Return the [x, y] coordinate for the center point of the cell that contains the specified text.  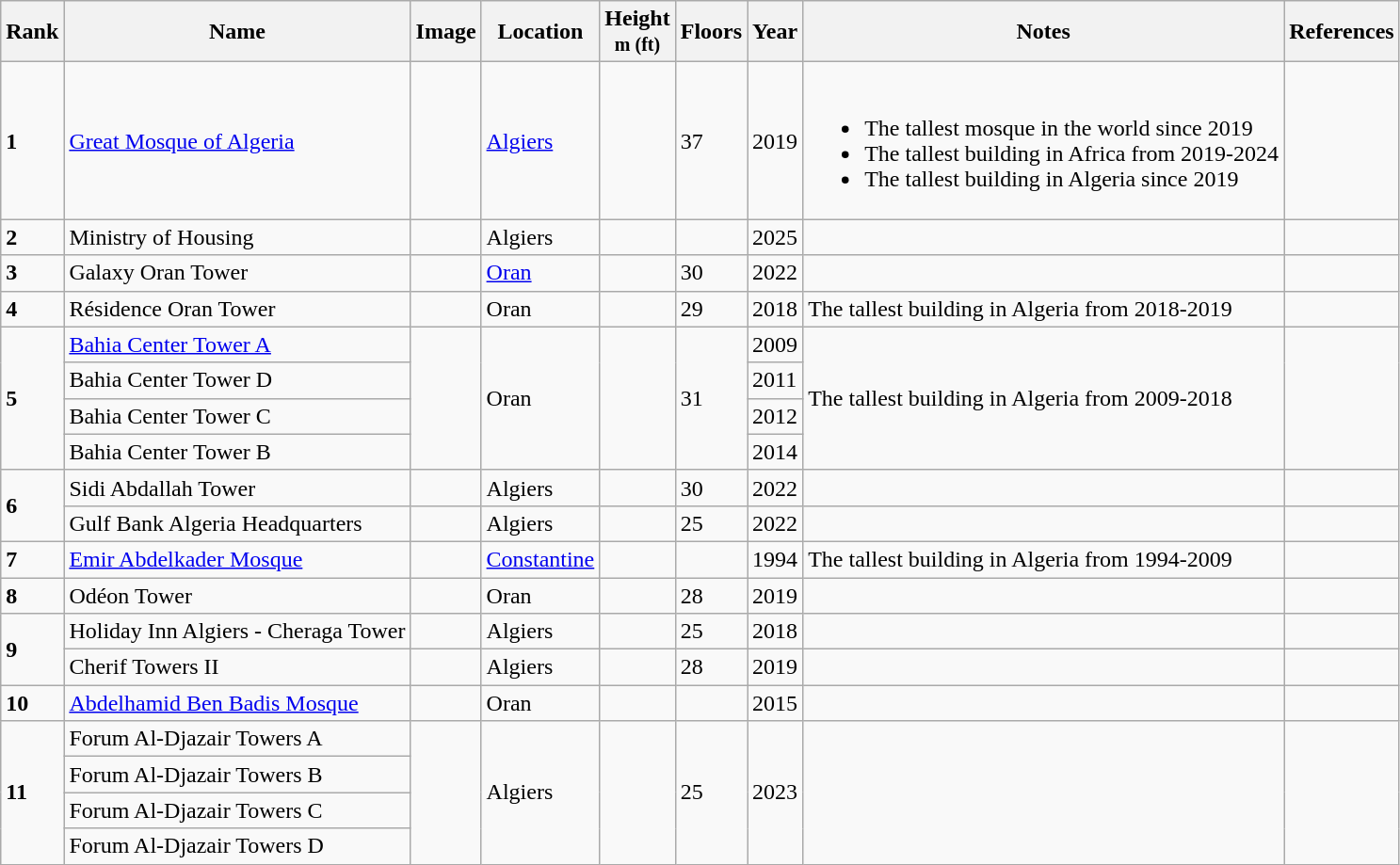
Forum Al-Djazair Towers A [237, 739]
Galaxy Oran Tower [237, 273]
2012 [776, 416]
Rank [32, 32]
2014 [776, 452]
Bahia Center Tower A [237, 344]
1 [32, 141]
Bahia Center Tower B [237, 452]
29 [711, 309]
2025 [776, 237]
3 [32, 273]
Sidi Abdallah Tower [237, 488]
Heightm (ft) [637, 32]
37 [711, 141]
2023 [776, 793]
Forum Al-Djazair Towers D [237, 846]
Constantine [540, 559]
6 [32, 505]
10 [32, 703]
2015 [776, 703]
The tallest building in Algeria from 1994-2009 [1043, 559]
The tallest building in Algeria from 2009-2018 [1043, 398]
Gulf Bank Algeria Headquarters [237, 523]
Abdelhamid Ben Badis Mosque [237, 703]
Name [237, 32]
5 [32, 398]
Year [776, 32]
Forum Al-Djazair Towers C [237, 810]
4 [32, 309]
Floors [711, 32]
Location [540, 32]
The tallest building in Algeria from 2018-2019 [1043, 309]
9 [32, 649]
Image [446, 32]
11 [32, 793]
2009 [776, 344]
Notes [1043, 32]
Bahia Center Tower D [237, 380]
Great Mosque of Algeria [237, 141]
1994 [776, 559]
References [1343, 32]
2 [32, 237]
31 [711, 398]
Cherif Towers II [237, 667]
Bahia Center Tower C [237, 416]
2011 [776, 380]
The tallest mosque in the world since 2019The tallest building in Africa from 2019-2024The tallest building in Algeria since 2019 [1043, 141]
Ministry of Housing [237, 237]
8 [32, 596]
Résidence Oran Tower [237, 309]
Emir Abdelkader Mosque [237, 559]
Odéon Tower [237, 596]
Holiday Inn Algiers - Cheraga Tower [237, 632]
Forum Al-Djazair Towers B [237, 775]
7 [32, 559]
